Detect which cell encompasses the target text, then output its (X, Y) center coordinate. 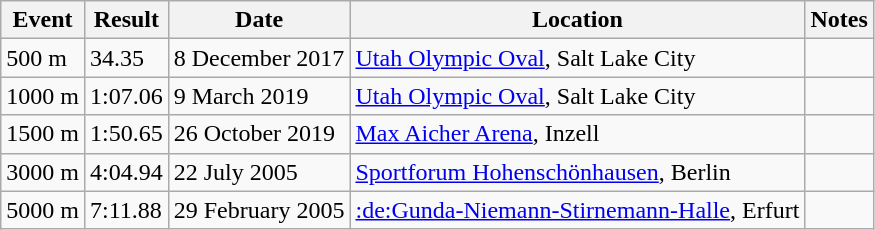
29 February 2005 (259, 210)
Result (126, 20)
Max Aicher Arena, Inzell (578, 134)
26 October 2019 (259, 134)
8 December 2017 (259, 58)
Notes (839, 20)
22 July 2005 (259, 172)
500 m (43, 58)
34.35 (126, 58)
1:07.06 (126, 96)
3000 m (43, 172)
Sportforum Hohenschönhausen, Berlin (578, 172)
7:11.88 (126, 210)
:de:Gunda-Niemann-Stirnemann-Halle, Erfurt (578, 210)
4:04.94 (126, 172)
9 March 2019 (259, 96)
1:50.65 (126, 134)
5000 m (43, 210)
1000 m (43, 96)
1500 m (43, 134)
Date (259, 20)
Location (578, 20)
Event (43, 20)
